Search for the cell housing the specified text and yield its [x, y] center coordinate. 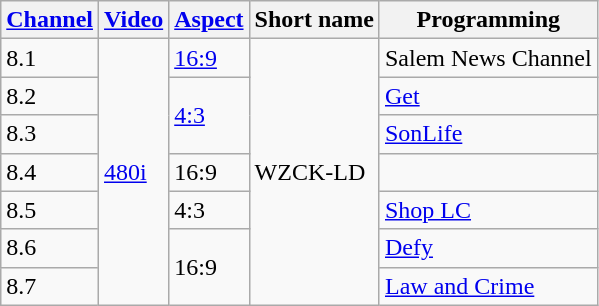
Channel [50, 20]
WZCK-LD [314, 172]
Law and Crime [488, 286]
8.2 [50, 96]
8.3 [50, 134]
Video [134, 20]
8.6 [50, 248]
8.5 [50, 210]
Programming [488, 20]
Aspect [209, 20]
Defy [488, 248]
SonLife [488, 134]
480i [134, 172]
8.1 [50, 58]
8.7 [50, 286]
Short name [314, 20]
Shop LC [488, 210]
8.4 [50, 172]
Get [488, 96]
Salem News Channel [488, 58]
